Capture the cell that displays the provided text and extract its [X, Y] central coordinate. 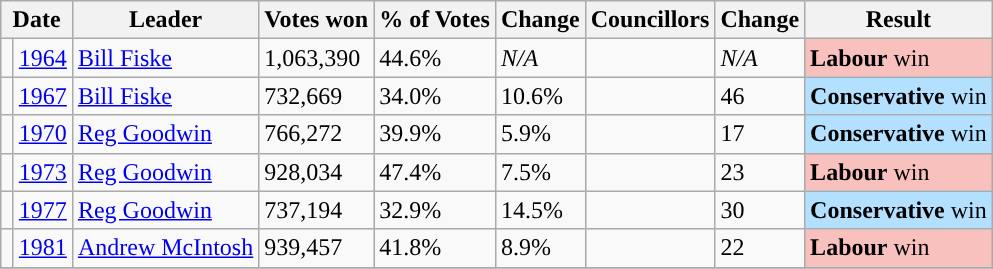
8.9% [540, 248]
44.6% [435, 58]
30 [760, 210]
732,669 [316, 96]
1970 [42, 134]
1967 [42, 96]
23 [760, 172]
7.5% [540, 172]
1973 [42, 172]
17 [760, 134]
1977 [42, 210]
Leader [165, 20]
22 [760, 248]
Votes won [316, 20]
Andrew McIntosh [165, 248]
Result [899, 20]
737,194 [316, 210]
Councillors [650, 20]
10.6% [540, 96]
939,457 [316, 248]
47.4% [435, 172]
% of Votes [435, 20]
1964 [42, 58]
39.9% [435, 134]
928,034 [316, 172]
1,063,390 [316, 58]
46 [760, 96]
34.0% [435, 96]
5.9% [540, 134]
41.8% [435, 248]
14.5% [540, 210]
32.9% [435, 210]
Date [37, 20]
766,272 [316, 134]
1981 [42, 248]
